Pinpoint the cell where the given text exists, returning its (X, Y) midpoint coordinate. 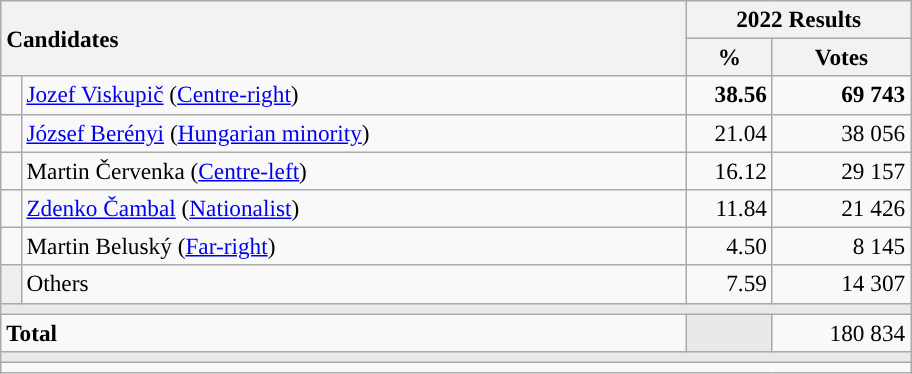
Jozef Viskupič (Centre-right) (354, 95)
8 145 (841, 246)
180 834 (841, 332)
Martin Beluský (Far-right) (354, 246)
József Berényi (Hungarian minority) (354, 133)
% (730, 57)
16.12 (730, 170)
21 426 (841, 208)
Zdenko Čambal (Nationalist) (354, 208)
Others (354, 284)
7.59 (730, 284)
14 307 (841, 284)
38.56 (730, 95)
Total (344, 332)
2022 Results (799, 19)
29 157 (841, 170)
69 743 (841, 95)
Votes (841, 57)
11.84 (730, 208)
21.04 (730, 133)
Martin Červenka (Centre-left) (354, 170)
4.50 (730, 246)
38 056 (841, 133)
Candidates (344, 38)
